Provide the [x, y] coordinate of the cell's center where the given text is located.  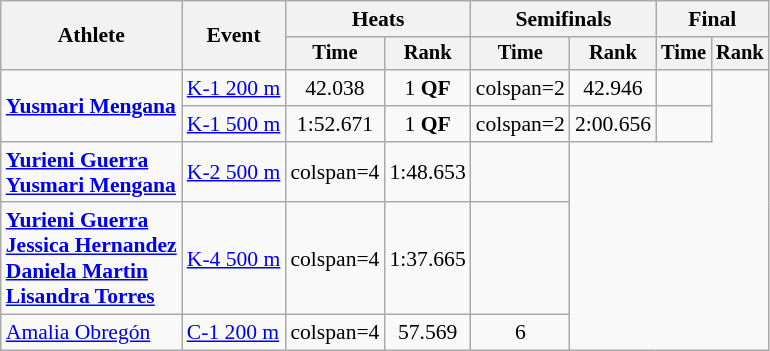
Yurieni GuerraJessica HernandezDaniela MartinLisandra Torres [92, 259]
Semifinals [564, 19]
57.569 [427, 333]
C-1 200 m [234, 333]
Athlete [92, 36]
Amalia Obregón [92, 333]
1:37.665 [427, 259]
K-1 500 m [234, 124]
1:48.653 [427, 172]
1:52.671 [334, 124]
42.946 [613, 88]
6 [520, 333]
Yurieni GuerraYusmari Mengana [92, 172]
Event [234, 36]
42.038 [334, 88]
2:00.656 [613, 124]
K-4 500 m [234, 259]
Final [712, 19]
Yusmari Mengana [92, 106]
K-1 200 m [234, 88]
K-2 500 m [234, 172]
Heats [378, 19]
